Output the (X, Y) coordinate of the center of the cell containing the given text.  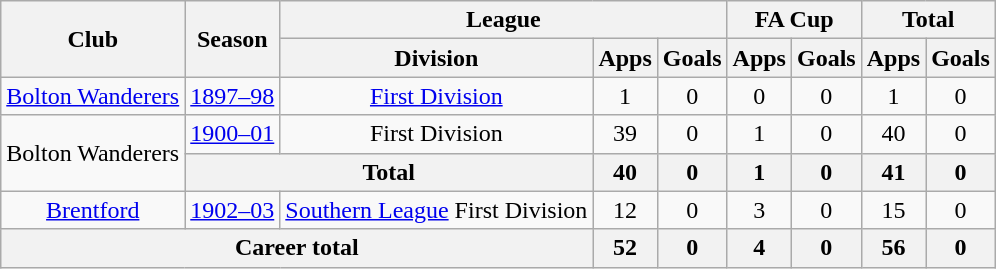
15 (893, 210)
League (504, 20)
Season (232, 39)
4 (759, 248)
FA Cup (794, 20)
52 (625, 248)
1897–98 (232, 96)
1900–01 (232, 134)
39 (625, 134)
56 (893, 248)
12 (625, 210)
Career total (297, 248)
Southern League First Division (436, 210)
41 (893, 172)
Division (436, 58)
3 (759, 210)
1902–03 (232, 210)
Club (93, 39)
Brentford (93, 210)
